Detect which cell encompasses the target text, then output its (x, y) center coordinate. 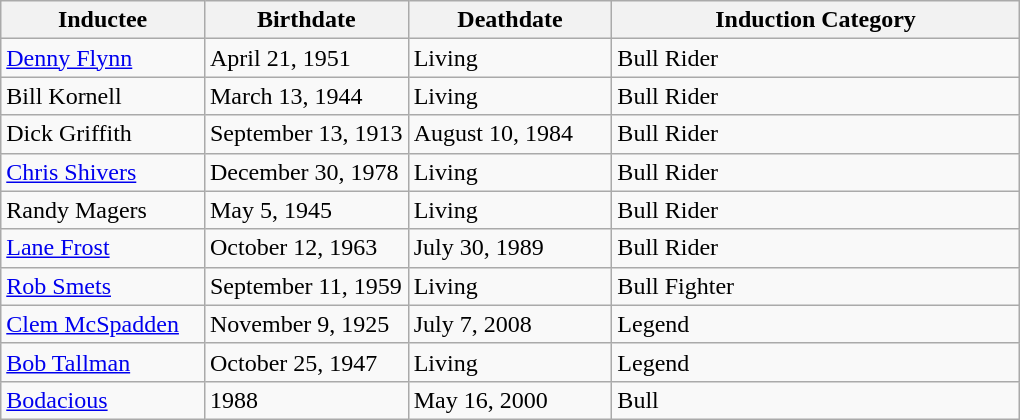
July 30, 1989 (510, 248)
Rob Smets (103, 286)
October 25, 1947 (306, 362)
Deathdate (510, 20)
May 5, 1945 (306, 210)
Dick Griffith (103, 134)
Bill Kornell (103, 96)
December 30, 1978 (306, 172)
Induction Category (816, 20)
1988 (306, 400)
Randy Magers (103, 210)
Birthdate (306, 20)
Bob Tallman (103, 362)
April 21, 1951 (306, 58)
Lane Frost (103, 248)
September 11, 1959 (306, 286)
Bull (816, 400)
Bodacious (103, 400)
Chris Shivers (103, 172)
October 12, 1963 (306, 248)
Bull Fighter (816, 286)
Denny Flynn (103, 58)
September 13, 1913 (306, 134)
Clem McSpadden (103, 324)
August 10, 1984 (510, 134)
November 9, 1925 (306, 324)
July 7, 2008 (510, 324)
March 13, 1944 (306, 96)
Inductee (103, 20)
May 16, 2000 (510, 400)
